Search for the cell housing the specified text and yield its [X, Y] center coordinate. 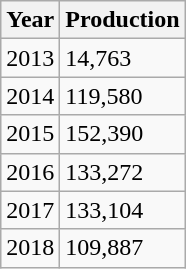
152,390 [122, 134]
2017 [30, 210]
Year [30, 20]
2013 [30, 58]
2015 [30, 134]
2014 [30, 96]
Production [122, 20]
14,763 [122, 58]
2018 [30, 248]
109,887 [122, 248]
133,104 [122, 210]
133,272 [122, 172]
2016 [30, 172]
119,580 [122, 96]
